Return the (X, Y) coordinate for the center point of the cell that contains the specified text.  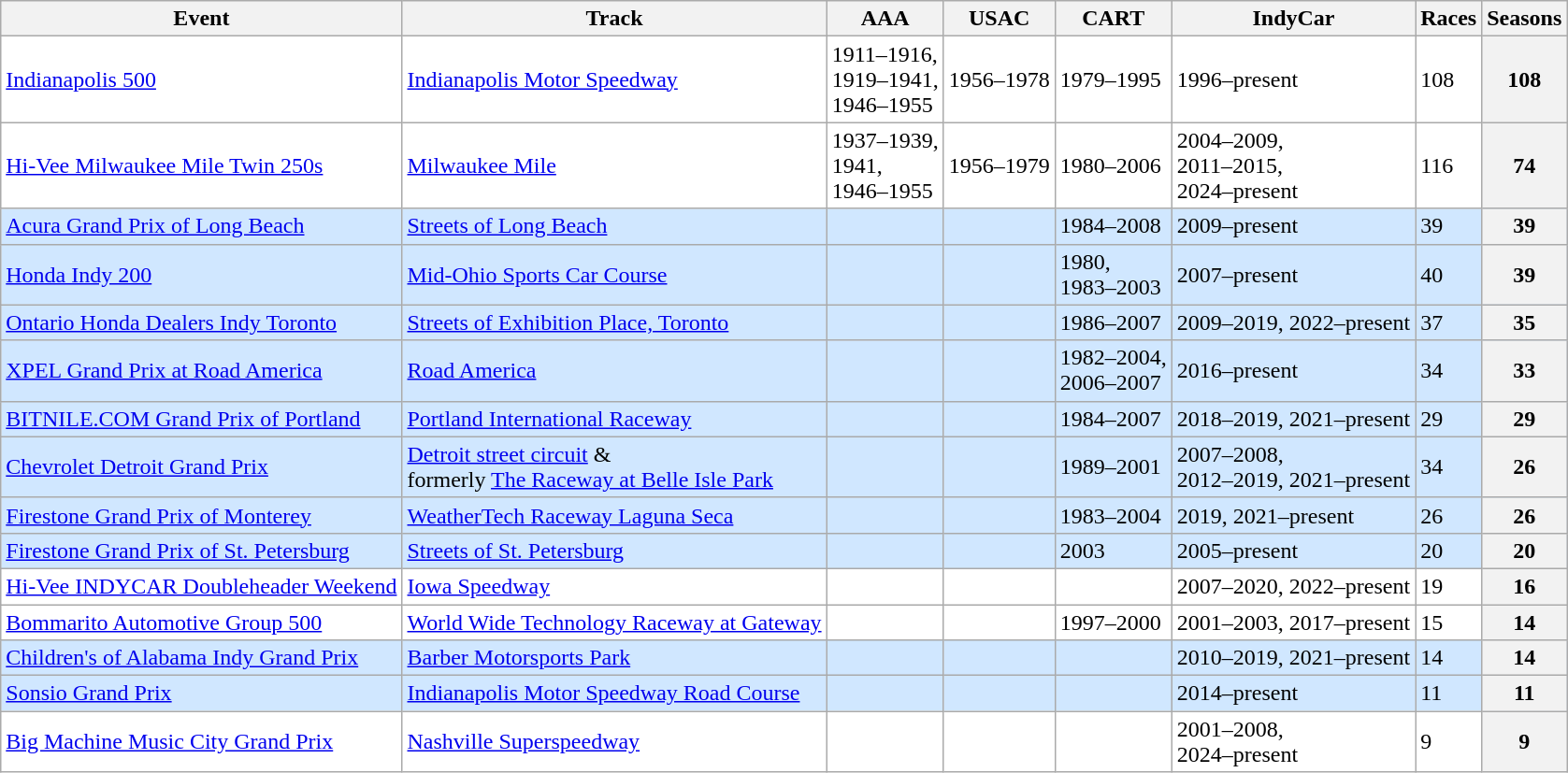
Iowa Speedway (614, 586)
Children's of Alabama Indy Grand Prix (202, 658)
1980,1983–2003 (1113, 275)
Races (1449, 19)
2003 (1113, 551)
Firestone Grand Prix of Monterey (202, 515)
Ontario Honda Dealers Indy Toronto (202, 322)
37 (1449, 322)
BITNILE.COM Grand Prix of Portland (202, 419)
1979–1995 (1113, 79)
Mid-Ohio Sports Car Course (614, 275)
Event (202, 19)
1997–2000 (1113, 622)
2004–2009,2011–2015,2024–present (1293, 165)
Streets of St. Petersburg (614, 551)
1984–2007 (1113, 419)
Sonsio Grand Prix (202, 694)
33 (1524, 370)
2005–present (1293, 551)
Barber Motorsports Park (614, 658)
1956–1979 (999, 165)
Indianapolis Motor Speedway (614, 79)
Firestone Grand Prix of St. Petersburg (202, 551)
Chevrolet Detroit Grand Prix (202, 467)
1911–1916,1919–1941,1946–1955 (885, 79)
Milwaukee Mile (614, 165)
Nashville Superspeedway (614, 742)
2007–2020, 2022–present (1293, 586)
1983–2004 (1113, 515)
Detroit street circuit &formerly The Raceway at Belle Isle Park (614, 467)
2009–present (1293, 226)
Seasons (1524, 19)
IndyCar (1293, 19)
116 (1449, 165)
1937–1939,1941,1946–1955 (885, 165)
Portland International Raceway (614, 419)
WeatherTech Raceway Laguna Seca (614, 515)
Big Machine Music City Grand Prix (202, 742)
AAA (885, 19)
2007–present (1293, 275)
Hi-Vee INDYCAR Doubleheader Weekend (202, 586)
1980–2006 (1113, 165)
1956–1978 (999, 79)
1996–present (1293, 79)
1982–2004,2006–2007 (1113, 370)
Track (614, 19)
1986–2007 (1113, 322)
Hi-Vee Milwaukee Mile Twin 250s (202, 165)
2010–2019, 2021–present (1293, 658)
2018–2019, 2021–present (1293, 419)
Honda Indy 200 (202, 275)
2014–present (1293, 694)
Bommarito Automotive Group 500 (202, 622)
USAC (999, 19)
15 (1449, 622)
Streets of Long Beach (614, 226)
World Wide Technology Raceway at Gateway (614, 622)
2007–2008,2012–2019, 2021–present (1293, 467)
1984–2008 (1113, 226)
35 (1524, 322)
74 (1524, 165)
16 (1524, 586)
2016–present (1293, 370)
Streets of Exhibition Place, Toronto (614, 322)
Acura Grand Prix of Long Beach (202, 226)
2001–2003, 2017–present (1293, 622)
40 (1449, 275)
2001–2008,2024–present (1293, 742)
19 (1449, 586)
Indianapolis 500 (202, 79)
2009–2019, 2022–present (1293, 322)
Indianapolis Motor Speedway Road Course (614, 694)
2019, 2021–present (1293, 515)
CART (1113, 19)
Road America (614, 370)
XPEL Grand Prix at Road America (202, 370)
1989–2001 (1113, 467)
